Locate the cell with the specified text and output its [X, Y] center coordinate. 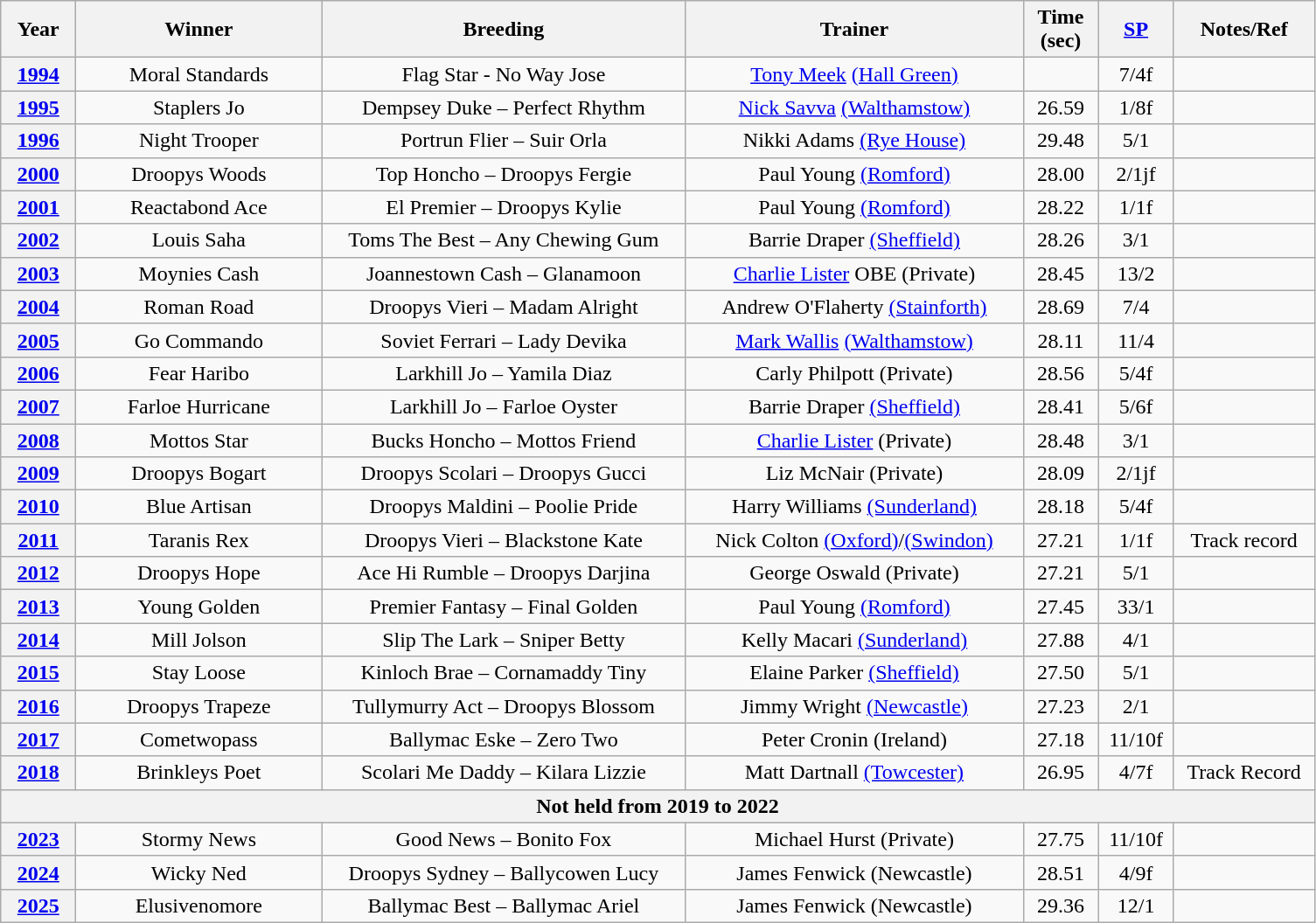
Year [38, 30]
Not held from 2019 to 2022 [658, 806]
Louis Saha [199, 240]
2005 [38, 340]
Slip The Lark – Sniper Betty [504, 640]
Breeding [504, 30]
1996 [38, 141]
Roman Road [199, 307]
Track Record [1243, 773]
Night Trooper [199, 141]
Nikki Adams (Rye House) [854, 141]
2007 [38, 406]
2001 [38, 207]
28.51 [1061, 872]
Liz McNair (Private) [854, 474]
Good News – Bonito Fox [504, 839]
33/1 [1136, 607]
Soviet Ferrari – Lady Devika [504, 340]
Michael Hurst (Private) [854, 839]
Kelly Macari (Sunderland) [854, 640]
2014 [38, 640]
2016 [38, 706]
Top Honcho – Droopys Fergie [504, 174]
2/1 [1136, 706]
Charlie Lister (Private) [854, 440]
Charlie Lister OBE (Private) [854, 274]
Joannestown Cash – Glanamoon [504, 274]
27.18 [1061, 739]
Wicky Ned [199, 872]
13/2 [1136, 274]
George Oswald (Private) [854, 573]
28.09 [1061, 474]
Mottos Star [199, 440]
2011 [38, 540]
2023 [38, 839]
Nick Colton (Oxford)/(Swindon) [854, 540]
Staplers Jo [199, 108]
Elusivenomore [199, 906]
Droopys Maldini – Poolie Pride [504, 507]
2018 [38, 773]
29.36 [1061, 906]
5/6f [1136, 406]
Reactabond Ace [199, 207]
28.69 [1061, 307]
7/4f [1136, 74]
Mill Jolson [199, 640]
Droopys Vieri – Madam Alright [504, 307]
Time (sec) [1061, 30]
2002 [38, 240]
Toms The Best – Any Chewing Gum [504, 240]
El Premier – Droopys Kylie [504, 207]
2008 [38, 440]
Droopys Trapeze [199, 706]
4/1 [1136, 640]
Droopys Vieri – Blackstone Kate [504, 540]
28.45 [1061, 274]
2003 [38, 274]
Droopys Bogart [199, 474]
Andrew O'Flaherty (Stainforth) [854, 307]
2009 [38, 474]
12/1 [1136, 906]
Moral Standards [199, 74]
2025 [38, 906]
1/8f [1136, 108]
Carly Philpott (Private) [854, 373]
27.50 [1061, 673]
28.41 [1061, 406]
Track record [1243, 540]
Premier Fantasy – Final Golden [504, 607]
28.11 [1061, 340]
27.88 [1061, 640]
28.26 [1061, 240]
27.45 [1061, 607]
Harry Williams (Sunderland) [854, 507]
4/7f [1136, 773]
Notes/Ref [1243, 30]
2017 [38, 739]
Matt Dartnall (Towcester) [854, 773]
2006 [38, 373]
2012 [38, 573]
28.18 [1061, 507]
Droopys Hope [199, 573]
Tony Meek (Hall Green) [854, 74]
Winner [199, 30]
2015 [38, 673]
27.23 [1061, 706]
Stormy News [199, 839]
Droopys Sydney – Ballycowen Lucy [504, 872]
Trainer [854, 30]
Tullymurry Act – Droopys Blossom [504, 706]
Young Golden [199, 607]
26.59 [1061, 108]
Brinkleys Poet [199, 773]
Elaine Parker (Sheffield) [854, 673]
Peter Cronin (Ireland) [854, 739]
Droopys Scolari – Droopys Gucci [504, 474]
Bucks Honcho – Mottos Friend [504, 440]
Ace Hi Rumble – Droopys Darjina [504, 573]
Blue Artisan [199, 507]
Nick Savva (Walthamstow) [854, 108]
Larkhill Jo – Yamila Diaz [504, 373]
Farloe Hurricane [199, 406]
28.56 [1061, 373]
Flag Star - No Way Jose [504, 74]
2013 [38, 607]
Taranis Rex [199, 540]
Dempsey Duke – Perfect Rhythm [504, 108]
7/4 [1136, 307]
29.48 [1061, 141]
11/4 [1136, 340]
Droopys Woods [199, 174]
Portrun Flier – Suir Orla [504, 141]
Fear Haribo [199, 373]
28.48 [1061, 440]
1994 [38, 74]
4/9f [1136, 872]
SP [1136, 30]
2004 [38, 307]
Larkhill Jo – Farloe Oyster [504, 406]
Stay Loose [199, 673]
2010 [38, 507]
Cometwopass [199, 739]
28.00 [1061, 174]
27.75 [1061, 839]
2000 [38, 174]
Moynies Cash [199, 274]
1995 [38, 108]
Go Commando [199, 340]
Scolari Me Daddy – Kilara Lizzie [504, 773]
2024 [38, 872]
Mark Wallis (Walthamstow) [854, 340]
Kinloch Brae – Cornamaddy Tiny [504, 673]
Ballymac Best – Ballymac Ariel [504, 906]
28.22 [1061, 207]
Ballymac Eske – Zero Two [504, 739]
26.95 [1061, 773]
Jimmy Wright (Newcastle) [854, 706]
